Capture the cell that displays the provided text and extract its [X, Y] central coordinate. 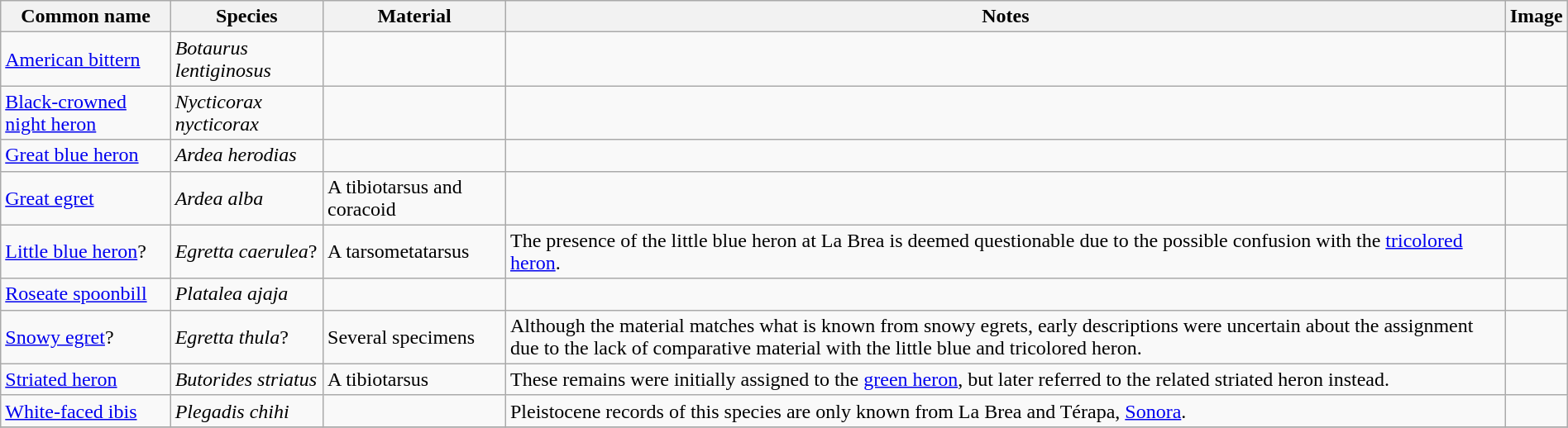
Snowy egret? [86, 337]
Nycticorax nycticorax [246, 112]
American bittern [86, 59]
Species [246, 17]
Butorides striatus [246, 379]
Plegadis chihi [246, 411]
Material [415, 17]
Roseate spoonbill [86, 294]
Black-crowned night heron [86, 112]
Little blue heron? [86, 251]
A tibiotarsus and coracoid [415, 198]
Egretta caerulea? [246, 251]
Platalea ajaja [246, 294]
Image [1537, 17]
A tibiotarsus [415, 379]
Striated heron [86, 379]
Great egret [86, 198]
Egretta thula? [246, 337]
The presence of the little blue heron at La Brea is deemed questionable due to the possible confusion with the tricolored heron. [1006, 251]
Ardea herodias [246, 155]
A tarsometatarsus [415, 251]
Ardea alba [246, 198]
Pleistocene records of this species are only known from La Brea and Térapa, Sonora. [1006, 411]
Great blue heron [86, 155]
Botaurus lentiginosus [246, 59]
These remains were initially assigned to the green heron, but later referred to the related striated heron instead. [1006, 379]
Several specimens [415, 337]
Notes [1006, 17]
Common name [86, 17]
White-faced ibis [86, 411]
